Detect which cell encompasses the target text, then output its [X, Y] center coordinate. 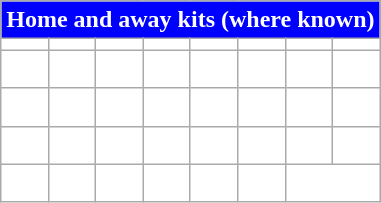
Home and away kits (where known) [190, 20]
